Return [x, y] of the center of cell containing provided text 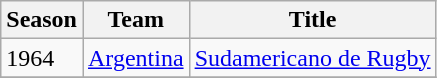
Team [136, 20]
Title [312, 20]
Season [42, 20]
Argentina [136, 58]
1964 [42, 58]
Sudamericano de Rugby [312, 58]
